From the cell containing the given text, extract its center point as [X, Y] coordinate. 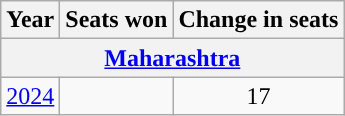
Change in seats [258, 20]
17 [258, 96]
Maharashtra [172, 58]
2024 [30, 96]
Year [30, 20]
Seats won [116, 20]
